Return the [x, y] coordinate for the center point of the cell that contains the specified text.  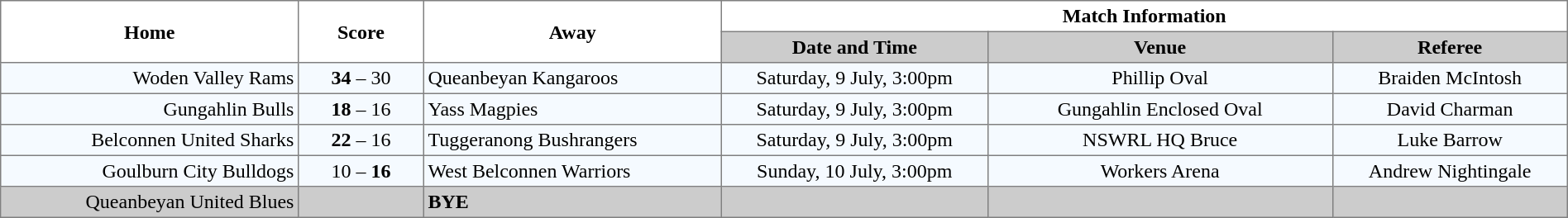
Date and Time [854, 47]
Queanbeyan United Blues [150, 202]
22 – 16 [361, 140]
Woden Valley Rams [150, 78]
Andrew Nightingale [1450, 171]
Away [572, 31]
Luke Barrow [1450, 140]
Phillip Oval [1159, 78]
Match Information [1145, 17]
Belconnen United Sharks [150, 140]
34 – 30 [361, 78]
Score [361, 31]
David Charman [1450, 109]
Workers Arena [1159, 171]
18 – 16 [361, 109]
Sunday, 10 July, 3:00pm [854, 171]
West Belconnen Warriors [572, 171]
Tuggeranong Bushrangers [572, 140]
Referee [1450, 47]
Gungahlin Enclosed Oval [1159, 109]
Venue [1159, 47]
Goulburn City Bulldogs [150, 171]
Gungahlin Bulls [150, 109]
10 – 16 [361, 171]
Yass Magpies [572, 109]
Home [150, 31]
Braiden McIntosh [1450, 78]
NSWRL HQ Bruce [1159, 140]
BYE [572, 202]
Queanbeyan Kangaroos [572, 78]
